Output the [X, Y] coordinate of the center of the cell containing the given text.  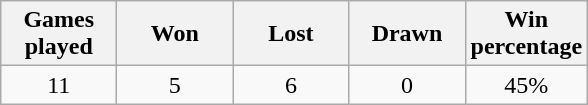
Lost [291, 34]
6 [291, 85]
Win percentage [526, 34]
Won [175, 34]
11 [59, 85]
45% [526, 85]
Games played [59, 34]
Drawn [407, 34]
5 [175, 85]
0 [407, 85]
